Return the (X, Y) coordinate for the center point of the cell that contains the specified text.  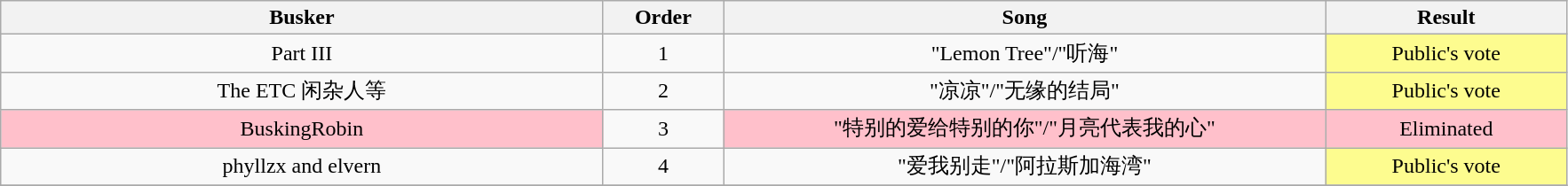
4 (663, 167)
Order (663, 18)
3 (663, 129)
Part III (302, 53)
"爱我别走"/"阿拉斯加海湾" (1025, 167)
Eliminated (1445, 129)
"特别的爱给特别的你"/"月亮代表我的心" (1025, 129)
Song (1025, 18)
2 (663, 90)
phyllzx and elvern (302, 167)
Busker (302, 18)
The ETC 闲杂人等 (302, 90)
1 (663, 53)
"Lemon Tree"/"听海" (1025, 53)
Result (1445, 18)
"凉凉"/"无缘的结局" (1025, 90)
BuskingRobin (302, 129)
